Scan for the cell matching the given text and deliver its [x, y] coordinate at center. 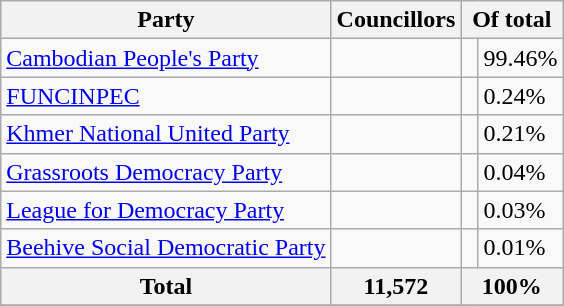
100% [512, 286]
Khmer National United Party [166, 134]
0.21% [520, 134]
11,572 [396, 286]
0.04% [520, 172]
League for Democracy Party [166, 210]
Beehive Social Democratic Party [166, 248]
Councillors [396, 20]
Grassroots Democracy Party [166, 172]
Party [166, 20]
Cambodian People's Party [166, 58]
0.01% [520, 248]
FUNCINPEC [166, 96]
Total [166, 286]
Of total [512, 20]
0.24% [520, 96]
0.03% [520, 210]
99.46% [520, 58]
